Capture the cell that displays the provided text and extract its [X, Y] central coordinate. 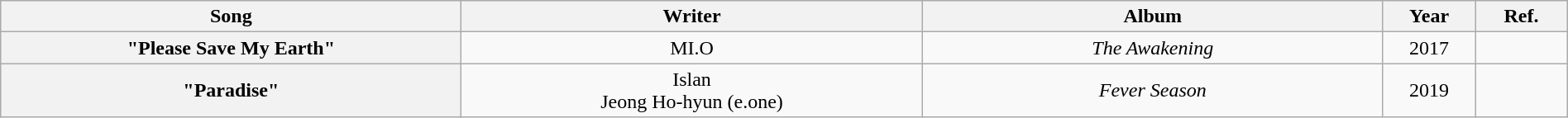
2019 [1429, 91]
"Please Save My Earth" [232, 48]
Song [232, 17]
The Awakening [1153, 48]
Album [1153, 17]
2017 [1429, 48]
IslanJeong Ho-hyun (e.one) [691, 91]
Ref. [1522, 17]
Writer [691, 17]
Year [1429, 17]
MI.O [691, 48]
Fever Season [1153, 91]
"Paradise" [232, 91]
